Detect which cell encompasses the target text, then output its (x, y) center coordinate. 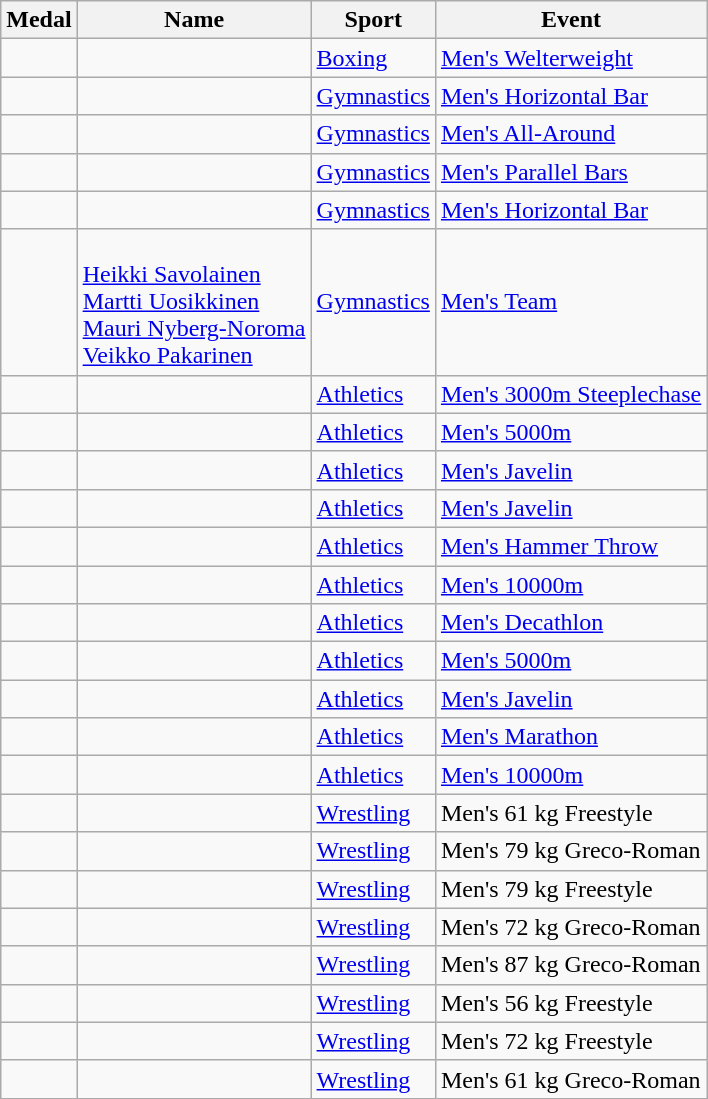
Men's Hammer Throw (570, 546)
Name (194, 20)
Men's 56 kg Freestyle (570, 1003)
Men's Team (570, 302)
Event (570, 20)
Men's Decathlon (570, 623)
Men's All-Around (570, 134)
Men's 72 kg Greco-Roman (570, 927)
Heikki Savolainen Martti Uosikkinen Mauri Nyberg-Noroma Veikko Pakarinen (194, 302)
Men's 79 kg Freestyle (570, 889)
Sport (373, 20)
Men's 61 kg Freestyle (570, 813)
Boxing (373, 58)
Men's 87 kg Greco-Roman (570, 965)
Men's 3000m Steeplechase (570, 394)
Men's 61 kg Greco-Roman (570, 1079)
Men's Welterweight (570, 58)
Men's 72 kg Freestyle (570, 1041)
Men's Marathon (570, 737)
Men's Parallel Bars (570, 172)
Men's 79 kg Greco-Roman (570, 851)
Medal (39, 20)
